Detect which cell encompasses the target text, then output its [X, Y] center coordinate. 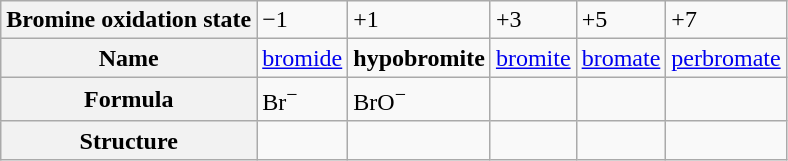
hypobromite [420, 58]
+3 [533, 20]
+7 [726, 20]
Structure [129, 140]
−1 [302, 20]
+1 [420, 20]
BrO− [420, 100]
Bromine oxidation state [129, 20]
Formula [129, 100]
bromate [621, 58]
bromide [302, 58]
Name [129, 58]
bromite [533, 58]
perbromate [726, 58]
Br− [302, 100]
+5 [621, 20]
